Find where the given text appears and provide that cell's center as [X, Y] coordinate. 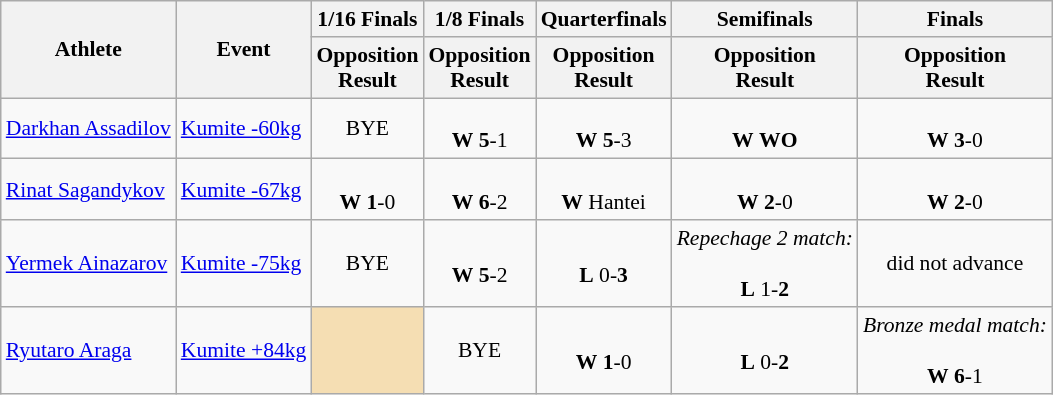
1/16 Finals [367, 19]
W WO [765, 128]
W 5-3 [604, 128]
Yermek Ainazarov [88, 264]
W 5-2 [479, 264]
Kumite +84kg [244, 350]
Quarterfinals [604, 19]
W 6-2 [479, 190]
W 3-0 [955, 128]
Darkhan Assadilov [88, 128]
Repechage 2 match:L 1-2 [765, 264]
W Hantei [604, 190]
Kumite -60kg [244, 128]
W 5-1 [479, 128]
L 0-3 [604, 264]
L 0-2 [765, 350]
Bronze medal match:W 6-1 [955, 350]
1/8 Finals [479, 19]
Kumite -67kg [244, 190]
Rinat Sagandykov [88, 190]
Finals [955, 19]
Athlete [88, 50]
Semifinals [765, 19]
Kumite -75kg [244, 264]
Ryutaro Araga [88, 350]
did not advance [955, 264]
Event [244, 50]
